Identify which cell holds the provided text, then report its (X, Y) central coordinate. 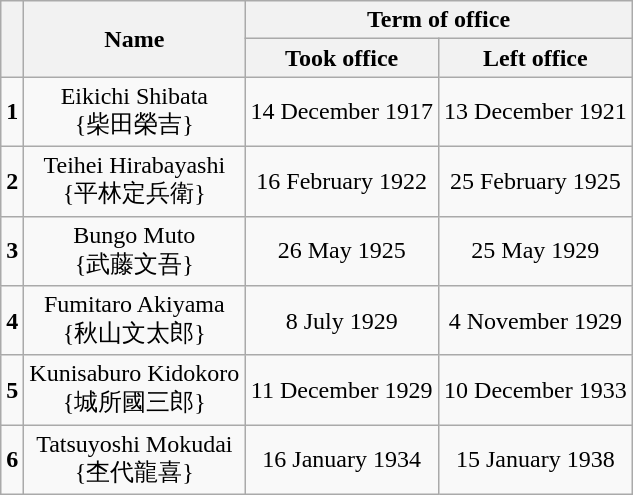
Tatsuyoshi Mokudai{杢代龍喜} (134, 460)
5 (12, 390)
26 May 1925 (342, 251)
25 February 1925 (536, 181)
Bungo Muto{武藤文吾} (134, 251)
6 (12, 460)
8 July 1929 (342, 321)
Fumitaro Akiyama{秋山文太郎} (134, 321)
Term of office (438, 20)
Eikichi Shibata{柴田榮吉} (134, 112)
11 December 1929 (342, 390)
16 February 1922 (342, 181)
16 January 1934 (342, 460)
Kunisaburo Kidokoro{城所國三郎} (134, 390)
Left office (536, 58)
Took office (342, 58)
15 January 1938 (536, 460)
Name (134, 39)
13 December 1921 (536, 112)
14 December 1917 (342, 112)
10 December 1933 (536, 390)
25 May 1929 (536, 251)
Teihei Hirabayashi{平林定兵衛} (134, 181)
2 (12, 181)
3 (12, 251)
4 (12, 321)
4 November 1929 (536, 321)
1 (12, 112)
